Identify which cell holds the provided text, then report its (X, Y) central coordinate. 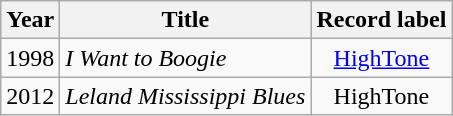
1998 (30, 58)
I Want to Boogie (186, 58)
Record label (382, 20)
Year (30, 20)
Leland Mississippi Blues (186, 96)
2012 (30, 96)
Title (186, 20)
